Find where the given text appears and provide that cell's center as (X, Y) coordinate. 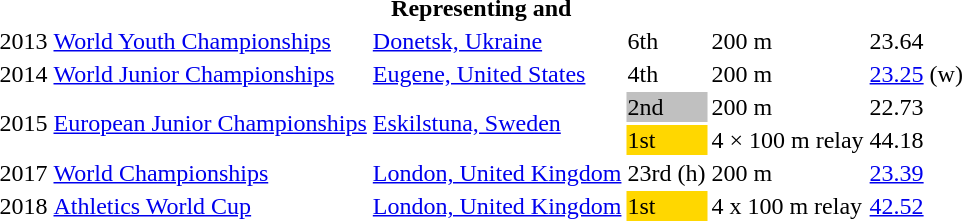
Eskilstuna, Sweden (497, 124)
Eugene, United States (497, 74)
Donetsk, Ukraine (497, 41)
Athletics World Cup (210, 206)
World Championships (210, 173)
2nd (666, 107)
European Junior Championships (210, 124)
4 x 100 m relay (788, 206)
23rd (h) (666, 173)
6th (666, 41)
4th (666, 74)
4 × 100 m relay (788, 140)
World Junior Championships (210, 74)
World Youth Championships (210, 41)
